Pinpoint the cell where the given text exists, returning its [X, Y] midpoint coordinate. 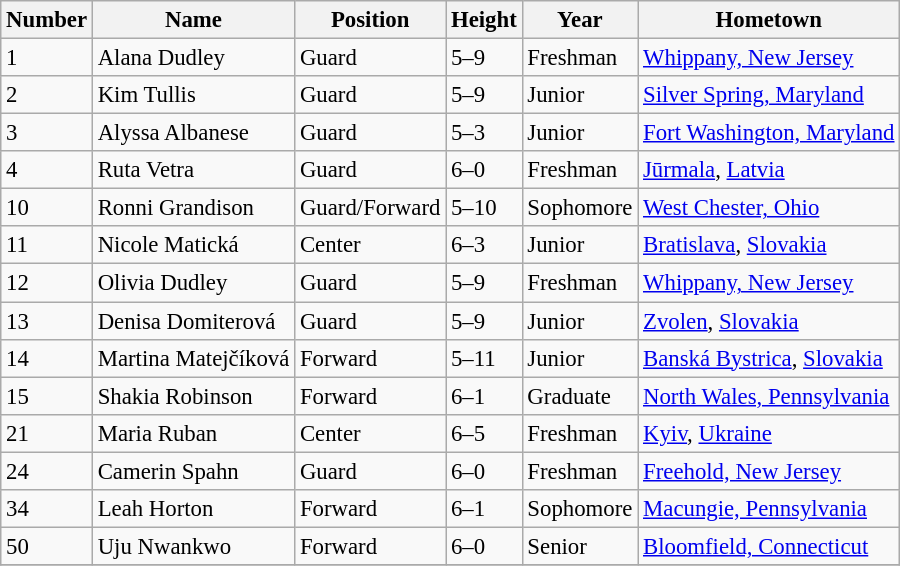
24 [47, 471]
Senior [580, 546]
Kim Tullis [193, 95]
Freehold, New Jersey [769, 471]
Name [193, 20]
5–3 [484, 133]
Banská Bystrica, Slovakia [769, 358]
Fort Washington, Maryland [769, 133]
Ronni Grandison [193, 208]
50 [47, 546]
Position [370, 20]
Leah Horton [193, 509]
West Chester, Ohio [769, 208]
Guard/Forward [370, 208]
2 [47, 95]
11 [47, 245]
Graduate [580, 396]
Macungie, Pennsylvania [769, 509]
Denisa Domiterová [193, 321]
Bloomfield, Connecticut [769, 546]
21 [47, 433]
Hometown [769, 20]
Nicole Matická [193, 245]
Height [484, 20]
Year [580, 20]
14 [47, 358]
Ruta Vetra [193, 170]
15 [47, 396]
Olivia Dudley [193, 283]
Alyssa Albanese [193, 133]
Jūrmala, Latvia [769, 170]
Bratislava, Slovakia [769, 245]
Shakia Robinson [193, 396]
Alana Dudley [193, 58]
5–10 [484, 208]
Camerin Spahn [193, 471]
Kyiv, Ukraine [769, 433]
North Wales, Pennsylvania [769, 396]
Maria Ruban [193, 433]
Zvolen, Slovakia [769, 321]
Martina Matejčíková [193, 358]
Number [47, 20]
10 [47, 208]
34 [47, 509]
6–3 [484, 245]
5–11 [484, 358]
13 [47, 321]
1 [47, 58]
Uju Nwankwo [193, 546]
4 [47, 170]
3 [47, 133]
6–5 [484, 433]
Silver Spring, Maryland [769, 95]
12 [47, 283]
